Return the (X, Y) coordinate for the center point of the cell that contains the specified text.  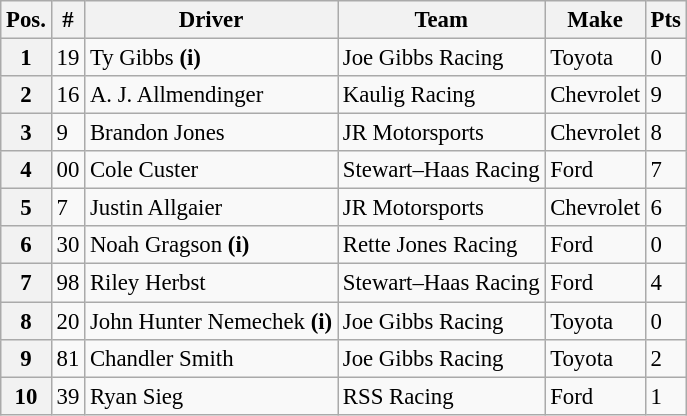
Pts (666, 20)
10 (26, 396)
39 (68, 396)
RSS Racing (442, 396)
Riley Herbst (212, 283)
Brandon Jones (212, 133)
Team (442, 20)
Driver (212, 20)
Ty Gibbs (i) (212, 58)
00 (68, 170)
Pos. (26, 20)
Justin Allgaier (212, 208)
81 (68, 358)
Cole Custer (212, 170)
30 (68, 245)
19 (68, 58)
Rette Jones Racing (442, 245)
3 (26, 133)
Make (595, 20)
Kaulig Racing (442, 95)
Ryan Sieg (212, 396)
5 (26, 208)
16 (68, 95)
A. J. Allmendinger (212, 95)
Chandler Smith (212, 358)
John Hunter Nemechek (i) (212, 321)
# (68, 20)
Noah Gragson (i) (212, 245)
20 (68, 321)
98 (68, 283)
